Output the [x, y] coordinate of the center of the cell containing the given text.  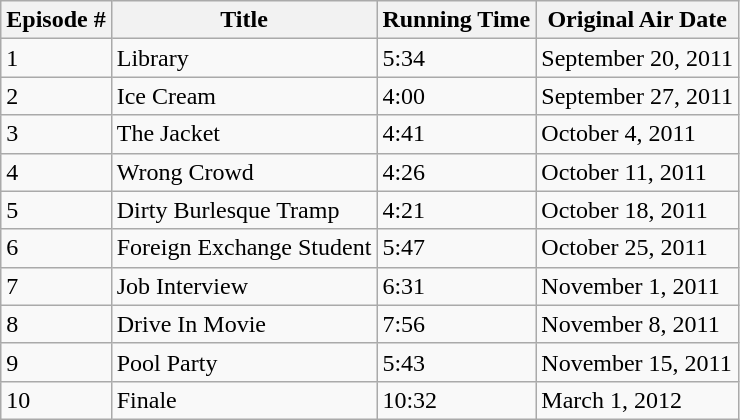
October 4, 2011 [638, 134]
Foreign Exchange Student [244, 248]
Dirty Burlesque Tramp [244, 210]
Running Time [456, 20]
October 18, 2011 [638, 210]
5 [56, 210]
10:32 [456, 400]
4:21 [456, 210]
Pool Party [244, 362]
4:00 [456, 96]
9 [56, 362]
4:41 [456, 134]
1 [56, 58]
November 8, 2011 [638, 324]
The Jacket [244, 134]
Ice Cream [244, 96]
Finale [244, 400]
7:56 [456, 324]
Episode # [56, 20]
2 [56, 96]
November 1, 2011 [638, 286]
5:43 [456, 362]
5:47 [456, 248]
7 [56, 286]
Original Air Date [638, 20]
5:34 [456, 58]
Drive In Movie [244, 324]
September 27, 2011 [638, 96]
4:26 [456, 172]
October 11, 2011 [638, 172]
8 [56, 324]
3 [56, 134]
6 [56, 248]
10 [56, 400]
October 25, 2011 [638, 248]
4 [56, 172]
Job Interview [244, 286]
Library [244, 58]
Title [244, 20]
6:31 [456, 286]
November 15, 2011 [638, 362]
Wrong Crowd [244, 172]
March 1, 2012 [638, 400]
September 20, 2011 [638, 58]
